Capture the cell that displays the provided text and extract its [x, y] central coordinate. 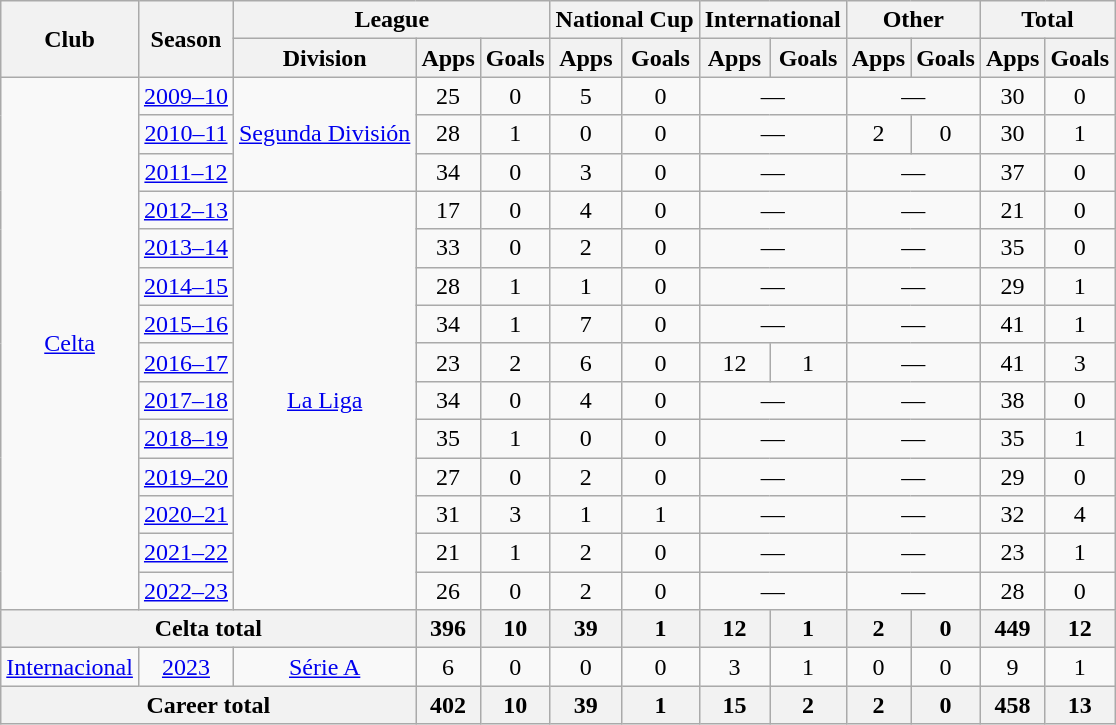
458 [1012, 705]
Division [324, 58]
Career total [208, 705]
9 [1012, 667]
402 [448, 705]
Internacional [70, 667]
Season [186, 39]
38 [1012, 400]
17 [448, 210]
2009–10 [186, 96]
2010–11 [186, 134]
13 [1080, 705]
2021–22 [186, 553]
International [772, 20]
2018–19 [186, 438]
La Liga [324, 400]
2015–16 [186, 324]
2022–23 [186, 591]
2016–17 [186, 362]
Other [913, 20]
37 [1012, 172]
2019–20 [186, 477]
7 [586, 324]
2012–13 [186, 210]
National Cup [624, 20]
Total [1047, 20]
33 [448, 248]
2011–12 [186, 172]
26 [448, 591]
Club [70, 39]
15 [734, 705]
27 [448, 477]
Celta [70, 344]
Segunda División [324, 134]
31 [448, 515]
2013–14 [186, 248]
449 [1012, 629]
2017–18 [186, 400]
32 [1012, 515]
2014–15 [186, 286]
League [392, 20]
5 [586, 96]
Série A [324, 667]
396 [448, 629]
25 [448, 96]
Celta total [208, 629]
2020–21 [186, 515]
2023 [186, 667]
